For the text-containing cell, return its midpoint in (x, y) coordinate format. 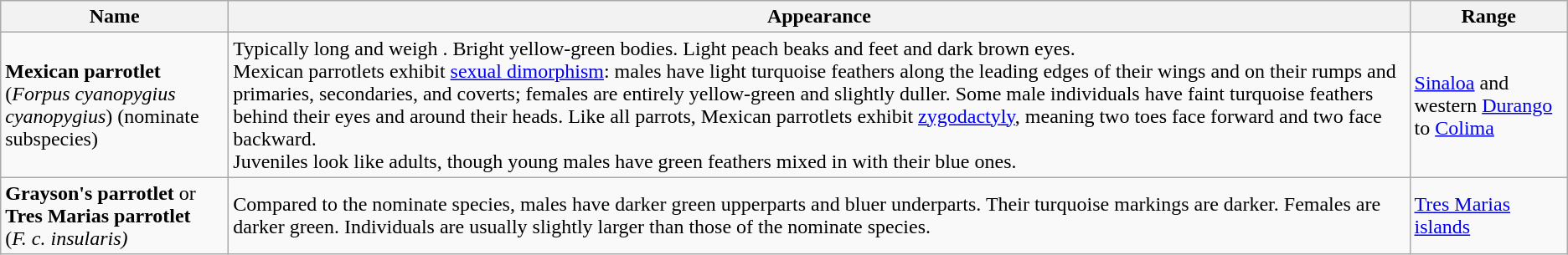
Grayson's parrotlet or Tres Marias parrotlet(F. c. insularis) (115, 216)
Mexican parrotlet(Forpus cyanopygius cyanopygius) (nominate subspecies) (115, 105)
Name (115, 17)
Tres Marias islands (1488, 216)
Sinaloa and western Durango to Colima (1488, 105)
Range (1488, 17)
Appearance (819, 17)
